For the text-containing cell, return its midpoint in [X, Y] coordinate format. 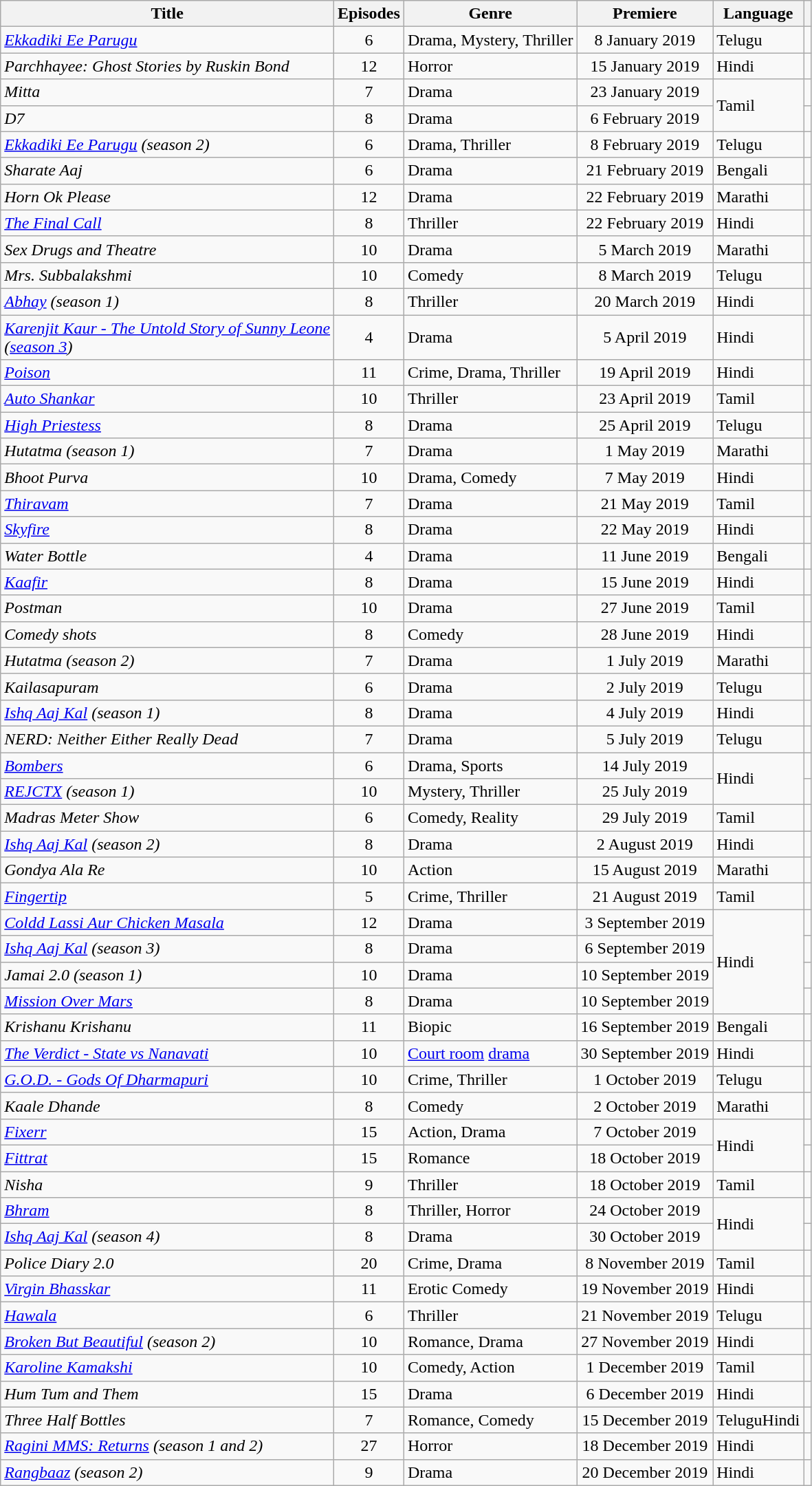
Krishanu Krishanu [168, 1027]
D7 [168, 118]
Thiravam [168, 504]
Crime, Drama, Thriller [490, 373]
7 October 2019 [645, 1132]
Ekkadiki Ee Parugu (season 2) [168, 144]
20 March 2019 [645, 301]
21 February 2019 [645, 171]
Court room drama [490, 1053]
Mrs. Subbalakshmi [168, 275]
Kaale Dhande [168, 1106]
27 November 2019 [645, 1342]
Karoline Kamakshi [168, 1368]
High Priestess [168, 425]
7 May 2019 [645, 477]
Fixerr [168, 1132]
Comedy, Action [490, 1368]
Water Bottle [168, 556]
Skyfire [168, 530]
Broken But Beautiful (season 2) [168, 1342]
Kailasapuram [168, 687]
6 December 2019 [645, 1394]
19 November 2019 [645, 1289]
Hawala [168, 1315]
2 October 2019 [645, 1106]
Ishq Aaj Kal (season 3) [168, 949]
Auto Shankar [168, 399]
8 March 2019 [645, 275]
8 January 2019 [645, 40]
Bombers [168, 766]
Romance [490, 1158]
Mission Over Mars [168, 1001]
Virgin Bhasskar [168, 1289]
Romance, Comedy [490, 1420]
Hutatma (season 2) [168, 660]
8 November 2019 [645, 1263]
19 April 2019 [645, 373]
24 October 2019 [645, 1211]
14 July 2019 [645, 766]
2 August 2019 [645, 844]
The Verdict - State vs Nanavati [168, 1053]
Action [490, 870]
Erotic Comedy [490, 1289]
Karenjit Kaur - The Untold Story of Sunny Leone(season 3) [168, 337]
Police Diary 2.0 [168, 1263]
Drama, Mystery, Thriller [490, 40]
5 [369, 896]
Ishq Aaj Kal (season 1) [168, 713]
Rangbaaz (season 2) [168, 1472]
Bhoot Purva [168, 477]
Fittrat [168, 1158]
6 September 2019 [645, 949]
23 January 2019 [645, 92]
Horn Ok Please [168, 197]
Postman [168, 608]
NERD: Neither Either Really Dead [168, 739]
Mitta [168, 92]
27 June 2019 [645, 608]
30 October 2019 [645, 1237]
4 July 2019 [645, 713]
16 September 2019 [645, 1027]
TeluguHindi [758, 1420]
18 December 2019 [645, 1446]
Sex Drugs and Theatre [168, 249]
11 June 2019 [645, 556]
Ishq Aaj Kal (season 2) [168, 844]
30 September 2019 [645, 1053]
G.O.D. - Gods Of Dharmapuri [168, 1079]
Genre [490, 14]
Ishq Aaj Kal (season 4) [168, 1237]
1 May 2019 [645, 451]
20 December 2019 [645, 1472]
21 November 2019 [645, 1315]
15 August 2019 [645, 870]
Kaafir [168, 582]
Gondya Ala Re [168, 870]
Drama, Comedy [490, 477]
22 May 2019 [645, 530]
6 February 2019 [645, 118]
Madras Meter Show [168, 818]
3 September 2019 [645, 923]
Sharate Aaj [168, 171]
Drama, Thriller [490, 144]
Action, Drama [490, 1132]
Ekkadiki Ee Parugu [168, 40]
Premiere [645, 14]
Three Half Bottles [168, 1420]
Mystery, Thriller [490, 792]
Jamai 2.0 (season 1) [168, 975]
1 December 2019 [645, 1368]
Romance, Drama [490, 1342]
Nisha [168, 1184]
Coldd Lassi Aur Chicken Masala [168, 923]
Comedy shots [168, 634]
1 October 2019 [645, 1079]
Parchhayee: Ghost Stories by Ruskin Bond [168, 66]
Hum Tum and Them [168, 1394]
Comedy, Reality [490, 818]
Episodes [369, 14]
Abhay (season 1) [168, 301]
15 June 2019 [645, 582]
REJCTX (season 1) [168, 792]
Thriller, Horror [490, 1211]
Hutatma (season 1) [168, 451]
The Final Call [168, 223]
Crime, Drama [490, 1263]
25 April 2019 [645, 425]
Ragini MMS: Returns (season 1 and 2) [168, 1446]
25 July 2019 [645, 792]
1 July 2019 [645, 660]
Drama, Sports [490, 766]
Bhram [168, 1211]
21 August 2019 [645, 896]
Title [168, 14]
Biopic [490, 1027]
20 [369, 1263]
Poison [168, 373]
27 [369, 1446]
21 May 2019 [645, 504]
Language [758, 14]
15 December 2019 [645, 1420]
Fingertip [168, 896]
29 July 2019 [645, 818]
15 January 2019 [645, 66]
5 March 2019 [645, 249]
8 February 2019 [645, 144]
23 April 2019 [645, 399]
5 July 2019 [645, 739]
2 July 2019 [645, 687]
28 June 2019 [645, 634]
5 April 2019 [645, 337]
